Search for the cell housing the specified text and yield its (x, y) center coordinate. 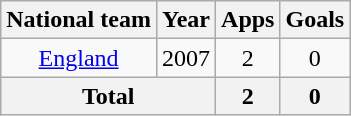
National team (79, 20)
Apps (248, 20)
Total (108, 96)
Goals (315, 20)
Year (186, 20)
2007 (186, 58)
England (79, 58)
